Provide the (X, Y) coordinate of the cell's center where the given text is located.  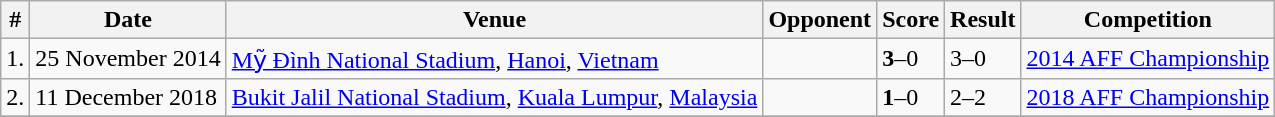
2018 AFF Championship (1148, 97)
Score (911, 20)
1–0 (911, 97)
Opponent (820, 20)
Mỹ Đình National Stadium, Hanoi, Vietnam (494, 59)
Date (128, 20)
11 December 2018 (128, 97)
Competition (1148, 20)
Bukit Jalil National Stadium, Kuala Lumpur, Malaysia (494, 97)
1. (16, 59)
2. (16, 97)
2014 AFF Championship (1148, 59)
25 November 2014 (128, 59)
# (16, 20)
2–2 (983, 97)
Result (983, 20)
Venue (494, 20)
